Identify which cell holds the provided text, then report its (X, Y) central coordinate. 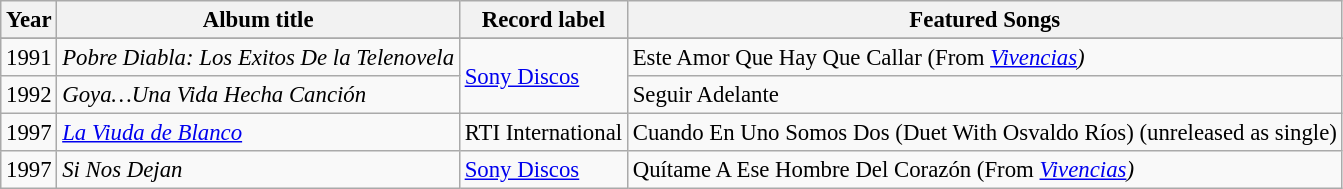
1991 (29, 58)
La Viuda de Blanco (258, 133)
Cuando En Uno Somos Dos (Duet With Osvaldo Ríos) (unreleased as single) (984, 133)
Pobre Diabla: Los Exitos De la Telenovela (258, 58)
Si Nos Dejan (258, 170)
1992 (29, 95)
Year (29, 20)
Este Amor Que Hay Que Callar (From Vivencias) (984, 58)
Goya…Una Vida Hecha Canción (258, 95)
Quítame A Ese Hombre Del Corazón (From Vivencias) (984, 170)
RTI International (543, 133)
Featured Songs (984, 20)
Album title (258, 20)
Record label (543, 20)
Seguir Adelante (984, 95)
